Locate the cell with the specified text and output its [x, y] center coordinate. 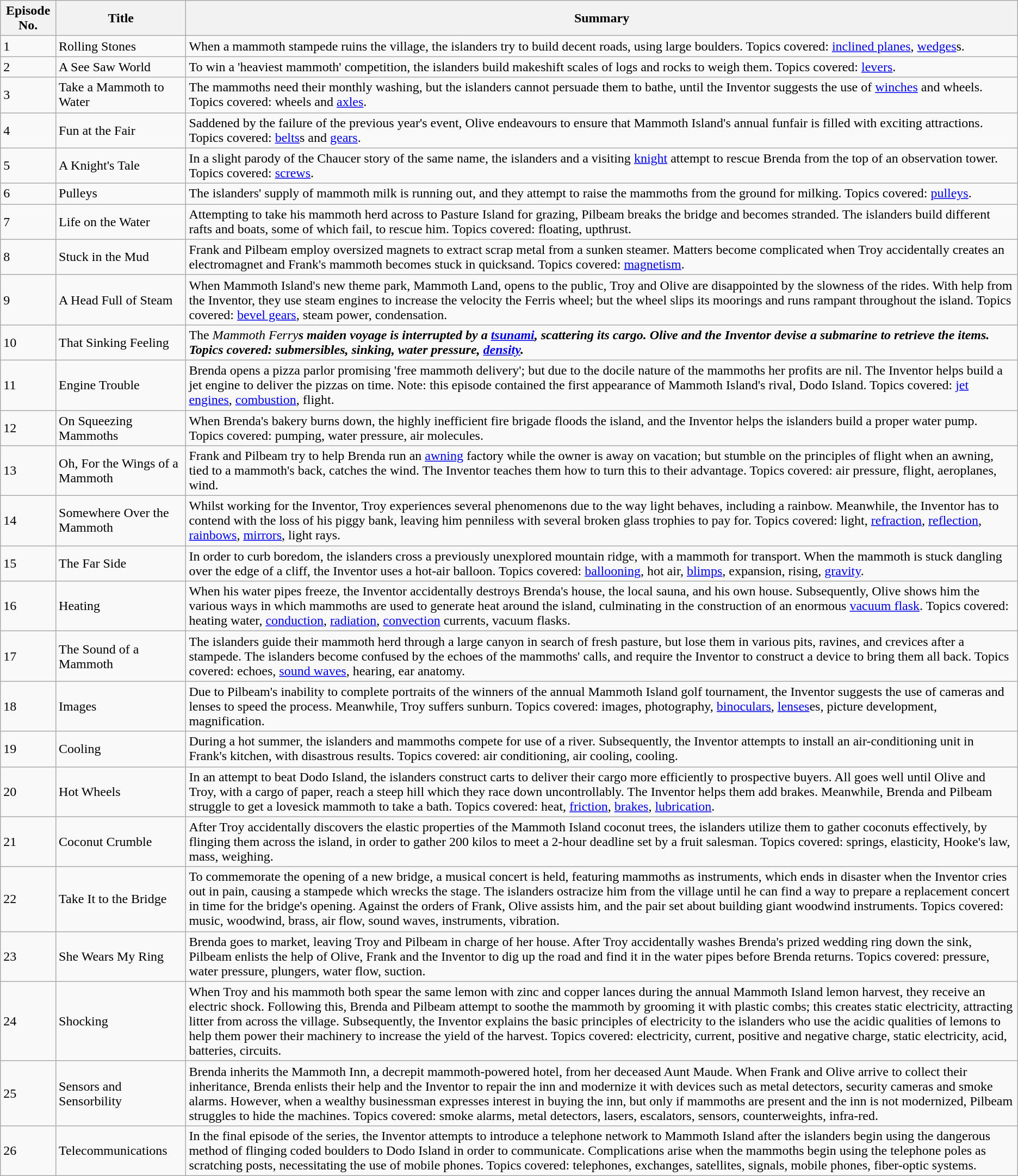
9 [28, 300]
11 [28, 385]
Cooling [121, 749]
Take It to the Bridge [121, 899]
Pulleys [121, 194]
Summary [601, 18]
Coconut Crumble [121, 842]
10 [28, 343]
The islanders' supply of mammoth milk is running out, and they attempt to raise the mammoths from the ground for milking. Topics covered: pulleys. [601, 194]
Sensors and Sensorbility [121, 1093]
Life on the Water [121, 222]
20 [28, 792]
Title [121, 18]
13 [28, 471]
A Knight's Tale [121, 165]
She Wears My Ring [121, 956]
2 [28, 67]
Somewhere Over the Mammoth [121, 521]
12 [28, 427]
21 [28, 842]
8 [28, 257]
14 [28, 521]
Rolling Stones [121, 46]
5 [28, 165]
Episode No. [28, 18]
3 [28, 95]
6 [28, 194]
18 [28, 706]
26 [28, 1150]
4 [28, 130]
To win a 'heaviest mammoth' competition, the islanders build makeshift scales of logs and rocks to weigh them. Topics covered: levers. [601, 67]
19 [28, 749]
The Far Side [121, 563]
A See Saw World [121, 67]
Fun at the Fair [121, 130]
On Squeezing Mammoths [121, 427]
Shocking [121, 1021]
Stuck in the Mud [121, 257]
Take a Mammoth to Water [121, 95]
Oh, For the Wings of a Mammoth [121, 471]
24 [28, 1021]
16 [28, 606]
Images [121, 706]
Telecommunications [121, 1150]
7 [28, 222]
Heating [121, 606]
23 [28, 956]
Hot Wheels [121, 792]
15 [28, 563]
Engine Trouble [121, 385]
25 [28, 1093]
When a mammoth stampede ruins the village, the islanders try to build decent roads, using large boulders. Topics covered: inclined planes, wedgess. [601, 46]
22 [28, 899]
A Head Full of Steam [121, 300]
The Sound of a Mammoth [121, 656]
1 [28, 46]
That Sinking Feeling [121, 343]
17 [28, 656]
